Return [x, y] of the center of cell containing provided text 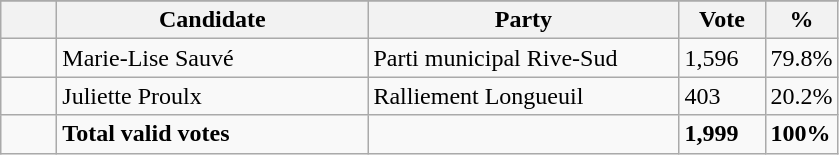
Vote [722, 20]
1,999 [722, 134]
% [802, 20]
20.2% [802, 96]
Party [524, 20]
Marie-Lise Sauvé [212, 58]
Ralliement Longueuil [524, 96]
403 [722, 96]
79.8% [802, 58]
Candidate [212, 20]
1,596 [722, 58]
Parti municipal Rive-Sud [524, 58]
Total valid votes [212, 134]
100% [802, 134]
Juliette Proulx [212, 96]
